Return the (X, Y) coordinate for the center point of the cell that contains the specified text.  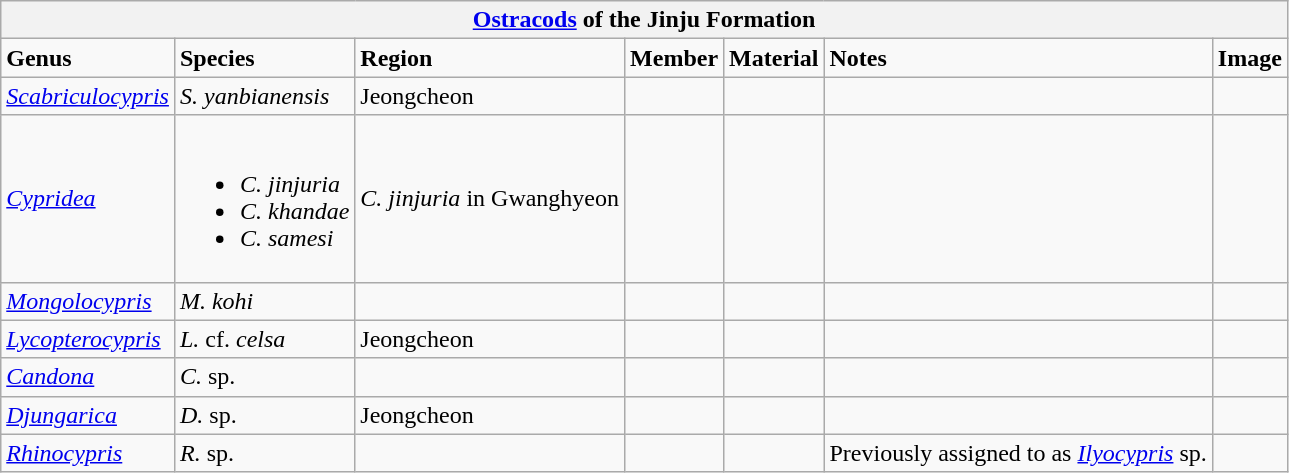
C. jinjuriaC. khandaeC. samesi (264, 198)
Species (264, 58)
Image (1250, 58)
Genus (88, 58)
S. yanbianensis (264, 96)
Ostracods of the Jinju Formation (644, 20)
R. sp. (264, 453)
Material (774, 58)
C. sp. (264, 377)
C. jinjuria in Gwanghyeon (490, 198)
Cypridea (88, 198)
M. kohi (264, 301)
Mongolocypris (88, 301)
Previously assigned to as Ilyocypris sp. (1018, 453)
Notes (1018, 58)
Lycopterocypris (88, 339)
Candona (88, 377)
Rhinocypris (88, 453)
Member (674, 58)
Region (490, 58)
D. sp. (264, 415)
Djungarica (88, 415)
Scabriculocypris (88, 96)
L. cf. celsa (264, 339)
